Return the (x, y) coordinate for the center point of the cell that contains the specified text.  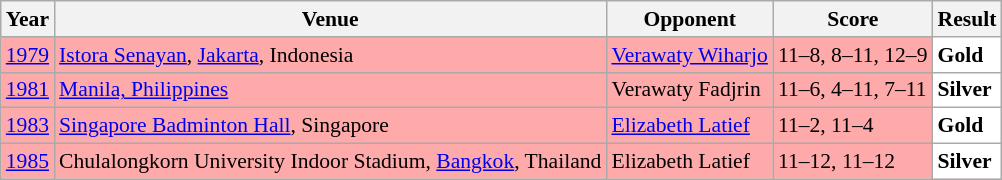
Venue (330, 19)
1985 (28, 162)
Result (968, 19)
Manila, Philippines (330, 90)
Year (28, 19)
11–8, 8–11, 12–9 (853, 55)
1981 (28, 90)
11–12, 11–12 (853, 162)
Verawaty Wiharjo (689, 55)
1983 (28, 126)
Verawaty Fadjrin (689, 90)
Score (853, 19)
1979 (28, 55)
11–6, 4–11, 7–11 (853, 90)
Singapore Badminton Hall, Singapore (330, 126)
Opponent (689, 19)
Chulalongkorn University Indoor Stadium, Bangkok, Thailand (330, 162)
Istora Senayan, Jakarta, Indonesia (330, 55)
11–2, 11–4 (853, 126)
